For the text-containing cell, return its midpoint in [x, y] coordinate format. 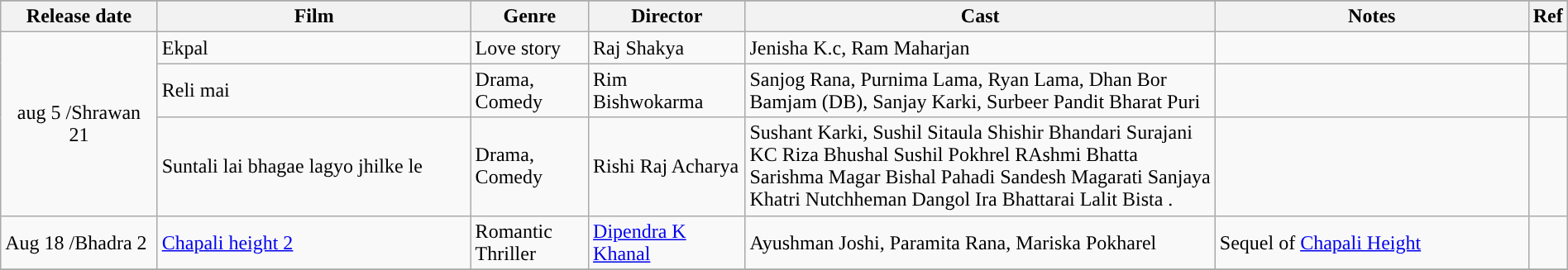
Reli mai [314, 91]
Release date [79, 17]
Rishi Raj Acharya [667, 167]
Genre [529, 17]
Suntali lai bhagae lagyo jhilke le [314, 167]
Rim Bishwokarma [667, 91]
Ekpal [314, 48]
Ref [1548, 17]
Jenisha K.c, Ram Maharjan [980, 48]
Cast [980, 17]
Director [667, 17]
Sequel of Chapali Height [1371, 243]
Film [314, 17]
aug 5 /Shrawan 21 [79, 124]
Romantic Thriller [529, 243]
Chapali height 2 [314, 243]
Raj Shakya [667, 48]
Ayushman Joshi, Paramita Rana, Mariska Pokharel [980, 243]
Dipendra K Khanal [667, 243]
Love story [529, 48]
Aug 18 /Bhadra 2 [79, 243]
Sanjog Rana, Purnima Lama, Ryan Lama, Dhan Bor Bamjam (DB), Sanjay Karki, Surbeer Pandit Bharat Puri [980, 91]
Notes [1371, 17]
